Detect which cell encompasses the target text, then output its [X, Y] center coordinate. 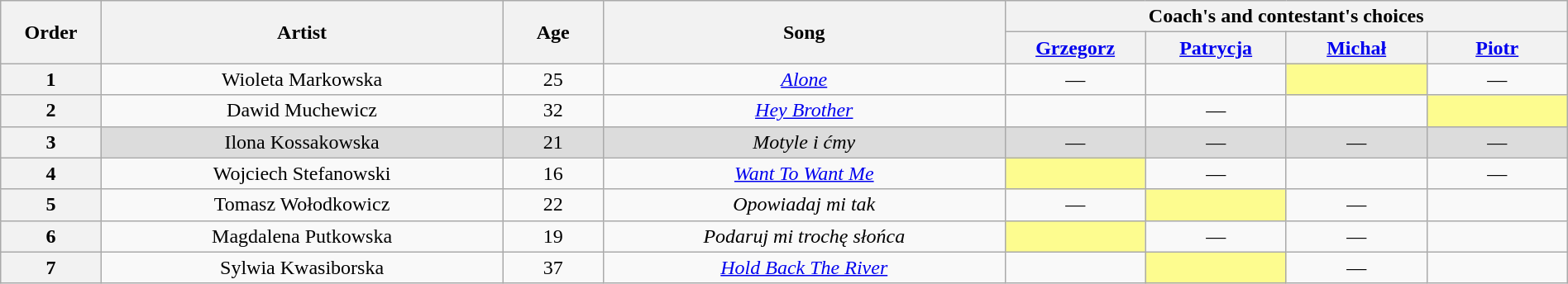
Tomasz Wołodkowicz [302, 205]
Song [804, 32]
Grzegorz [1075, 48]
Magdalena Putkowska [302, 236]
25 [552, 79]
1 [51, 79]
3 [51, 142]
2 [51, 111]
5 [51, 205]
Artist [302, 32]
16 [552, 173]
7 [51, 267]
Wioleta Markowska [302, 79]
Opowiadaj mi tak [804, 205]
Hey Brother [804, 111]
Sylwia Kwasiborska [302, 267]
Order [51, 32]
37 [552, 267]
6 [51, 236]
Patrycja [1216, 48]
Coach's and contestant's choices [1286, 17]
Alone [804, 79]
Wojciech Stefanowski [302, 173]
Want To Want Me [804, 173]
Piotr [1497, 48]
21 [552, 142]
Podaruj mi trochę słońca [804, 236]
Hold Back The River [804, 267]
Dawid Muchewicz [302, 111]
32 [552, 111]
4 [51, 173]
Age [552, 32]
Ilona Kossakowska [302, 142]
Michał [1356, 48]
Motyle i ćmy [804, 142]
19 [552, 236]
22 [552, 205]
